Extract the (x, y) coordinate from the center of the cell holding the provided text.  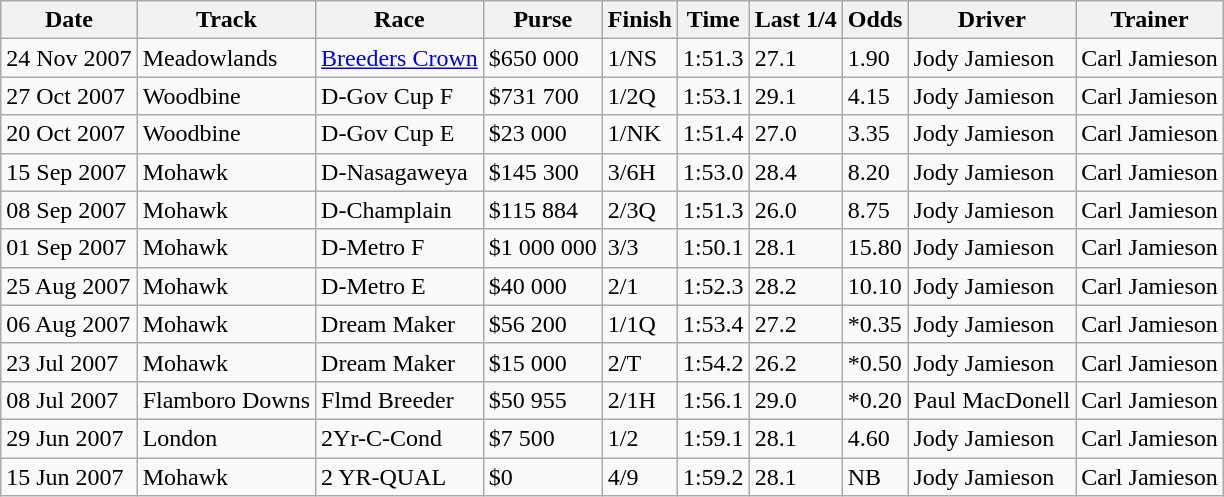
29 Jun 2007 (69, 438)
$7 500 (542, 438)
$23 000 (542, 134)
D-Metro E (400, 286)
Driver (992, 20)
01 Sep 2007 (69, 248)
$0 (542, 477)
4.15 (875, 96)
24 Nov 2007 (69, 58)
2/T (640, 362)
$1 000 000 (542, 248)
28.4 (796, 172)
D-Nasagaweya (400, 172)
1:53.4 (713, 324)
1:54.2 (713, 362)
1.90 (875, 58)
D-Gov Cup E (400, 134)
1/NK (640, 134)
4.60 (875, 438)
Flmd Breeder (400, 400)
2/1 (640, 286)
*0.35 (875, 324)
London (226, 438)
8.75 (875, 210)
$15 000 (542, 362)
3/3 (640, 248)
1:56.1 (713, 400)
06 Aug 2007 (69, 324)
4/9 (640, 477)
10.10 (875, 286)
NB (875, 477)
08 Jul 2007 (69, 400)
1/1Q (640, 324)
$50 955 (542, 400)
29.1 (796, 96)
Paul MacDonell (992, 400)
Trainer (1150, 20)
Race (400, 20)
15 Jun 2007 (69, 477)
15.80 (875, 248)
23 Jul 2007 (69, 362)
$115 884 (542, 210)
1:59.1 (713, 438)
1:50.1 (713, 248)
26.0 (796, 210)
1:53.1 (713, 96)
$650 000 (542, 58)
2 YR-QUAL (400, 477)
$145 300 (542, 172)
Finish (640, 20)
3.35 (875, 134)
D-Gov Cup F (400, 96)
27 Oct 2007 (69, 96)
1/2 (640, 438)
Time (713, 20)
1:53.0 (713, 172)
Flamboro Downs (226, 400)
8.20 (875, 172)
Date (69, 20)
Last 1/4 (796, 20)
29.0 (796, 400)
Odds (875, 20)
$731 700 (542, 96)
Meadowlands (226, 58)
25 Aug 2007 (69, 286)
$40 000 (542, 286)
*0.50 (875, 362)
1/NS (640, 58)
$56 200 (542, 324)
2/1H (640, 400)
28.2 (796, 286)
D-Champlain (400, 210)
27.1 (796, 58)
20 Oct 2007 (69, 134)
08 Sep 2007 (69, 210)
2Yr-C-Cond (400, 438)
1:51.4 (713, 134)
26.2 (796, 362)
1/2Q (640, 96)
Breeders Crown (400, 58)
Track (226, 20)
15 Sep 2007 (69, 172)
1:59.2 (713, 477)
*0.20 (875, 400)
3/6H (640, 172)
2/3Q (640, 210)
Purse (542, 20)
27.0 (796, 134)
1:52.3 (713, 286)
27.2 (796, 324)
D-Metro F (400, 248)
